Detect which cell encompasses the target text, then output its (X, Y) center coordinate. 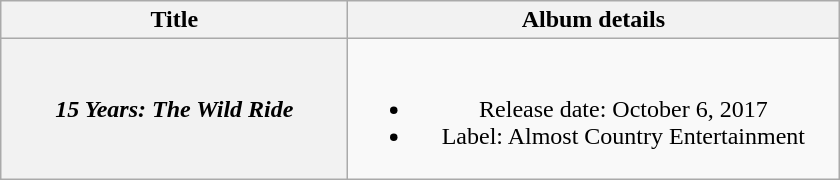
Title (174, 20)
Release date: October 6, 2017Label: Almost Country Entertainment (594, 109)
15 Years: The Wild Ride (174, 109)
Album details (594, 20)
